Pinpoint the cell where the given text exists, returning its (x, y) midpoint coordinate. 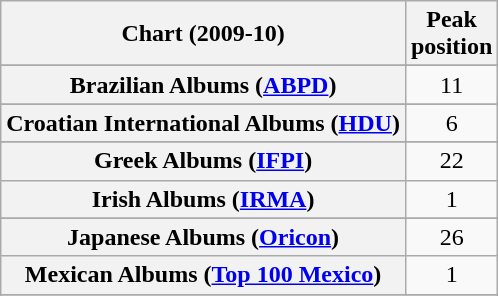
Chart (2009-10) (204, 34)
11 (451, 85)
Mexican Albums (Top 100 Mexico) (204, 275)
22 (451, 161)
Peakposition (451, 34)
6 (451, 123)
Irish Albums (IRMA) (204, 199)
Brazilian Albums (ABPD) (204, 85)
26 (451, 237)
Croatian International Albums (HDU) (204, 123)
Greek Albums (IFPI) (204, 161)
Japanese Albums (Oricon) (204, 237)
